Identify which cell holds the provided text, then report its [x, y] central coordinate. 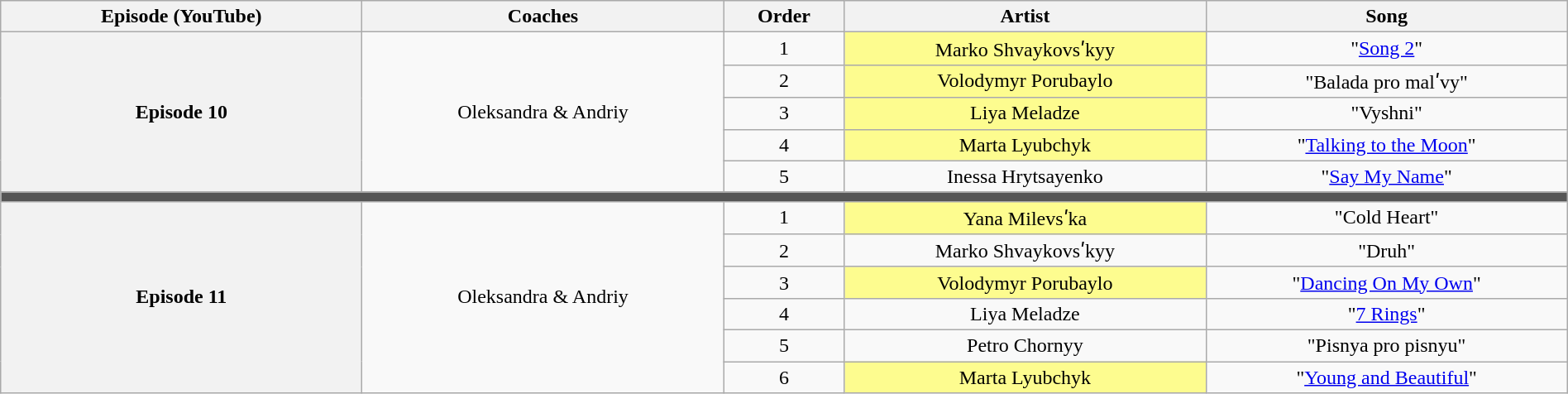
"Dancing On My Own" [1386, 282]
Petro Chornyy [1025, 345]
Artist [1025, 17]
"Say My Name" [1386, 176]
Episode 11 [182, 296]
"Cold Heart" [1386, 218]
"Talking to the Moon" [1386, 145]
6 [784, 377]
"Vyshni" [1386, 113]
"7 Rings" [1386, 314]
Episode 10 [182, 113]
Inessa Hrytsayenko [1025, 176]
Episode (YouTube) [182, 17]
Order [784, 17]
"Pisnya pro pisnyu" [1386, 345]
"Song 2" [1386, 49]
"Young and Beautiful" [1386, 377]
"Druh" [1386, 251]
"Balada pro malʹvy" [1386, 81]
Song [1386, 17]
Yana Milevsʹka [1025, 218]
Coaches [543, 17]
